Search for the cell housing the specified text and yield its (x, y) center coordinate. 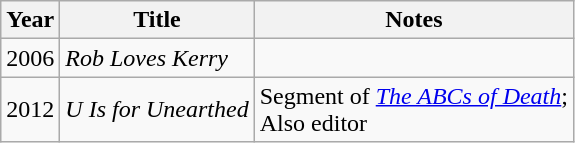
Year (30, 20)
2006 (30, 58)
U Is for Unearthed (157, 110)
2012 (30, 110)
Rob Loves Kerry (157, 58)
Notes (414, 20)
Segment of The ABCs of Death;Also editor (414, 110)
Title (157, 20)
